Identify which cell holds the provided text, then report its [x, y] central coordinate. 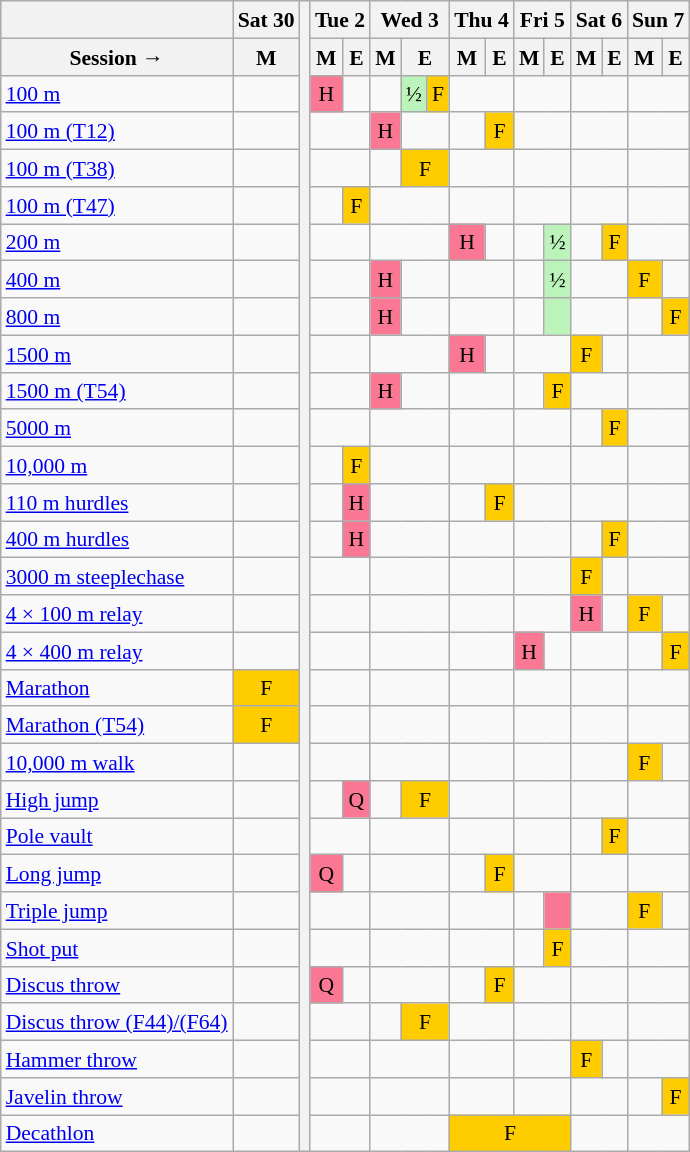
Session → [117, 56]
100 m (T12) [117, 130]
Decathlon [117, 1132]
Fri 5 [542, 20]
High jump [117, 798]
400 m [117, 280]
Discus throw [117, 984]
400 m hurdles [117, 538]
Pole vault [117, 836]
Hammer throw [117, 1058]
Sat 6 [599, 20]
100 m [117, 94]
Sun 7 [658, 20]
10,000 m walk [117, 762]
Tue 2 [340, 20]
110 m hurdles [117, 502]
Sat 30 [266, 20]
Discus throw (F44)/(F64) [117, 1022]
5000 m [117, 428]
100 m (T47) [117, 204]
3000 m steeplechase [117, 576]
4 × 400 m relay [117, 650]
800 m [117, 316]
Wed 3 [410, 20]
100 m (T38) [117, 168]
200 m [117, 242]
Marathon (T54) [117, 724]
Thu 4 [482, 20]
Marathon [117, 688]
1500 m (T54) [117, 390]
Javelin throw [117, 1096]
10,000 m [117, 464]
1500 m [117, 354]
Long jump [117, 874]
Shot put [117, 948]
4 × 100 m relay [117, 614]
Triple jump [117, 910]
